Return the (x, y) coordinate for the center point of the cell that contains the specified text.  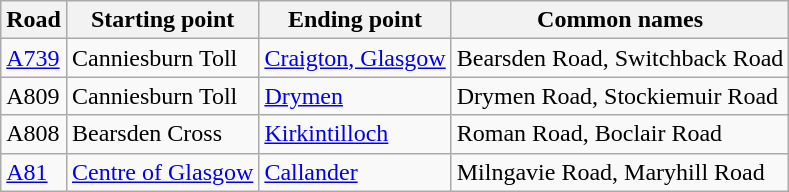
Road (34, 20)
A81 (34, 172)
A808 (34, 134)
Common names (620, 20)
A739 (34, 58)
Callander (355, 172)
Roman Road, Boclair Road (620, 134)
Starting point (162, 20)
Ending point (355, 20)
Craigton, Glasgow (355, 58)
Drymen Road, Stockiemuir Road (620, 96)
Bearsden Road, Switchback Road (620, 58)
A809 (34, 96)
Centre of Glasgow (162, 172)
Bearsden Cross (162, 134)
Milngavie Road, Maryhill Road (620, 172)
Kirkintilloch (355, 134)
Drymen (355, 96)
